Locate the cell with the specified text and output its [x, y] center coordinate. 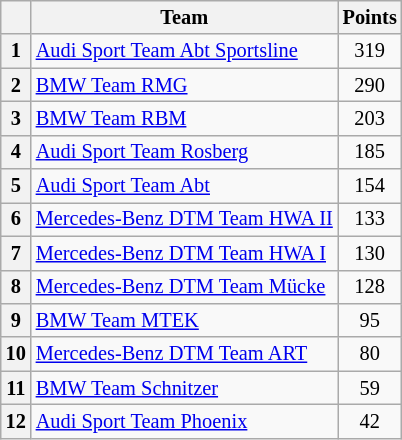
8 [16, 287]
1 [16, 51]
BMW Team RMG [184, 85]
6 [16, 219]
130 [370, 253]
80 [370, 354]
12 [16, 421]
Mercedes-Benz DTM Team HWA I [184, 253]
BMW Team Schnitzer [184, 388]
Audi Sport Team Abt Sportsline [184, 51]
Mercedes-Benz DTM Team Mücke [184, 287]
BMW Team RBM [184, 118]
10 [16, 354]
290 [370, 85]
203 [370, 118]
4 [16, 152]
Team [184, 17]
319 [370, 51]
133 [370, 219]
Audi Sport Team Phoenix [184, 421]
Points [370, 17]
154 [370, 186]
BMW Team MTEK [184, 320]
3 [16, 118]
185 [370, 152]
Mercedes-Benz DTM Team ART [184, 354]
9 [16, 320]
5 [16, 186]
128 [370, 287]
11 [16, 388]
95 [370, 320]
42 [370, 421]
Mercedes-Benz DTM Team HWA II [184, 219]
7 [16, 253]
Audi Sport Team Rosberg [184, 152]
Audi Sport Team Abt [184, 186]
2 [16, 85]
59 [370, 388]
